For the text-containing cell, return its midpoint in (X, Y) coordinate format. 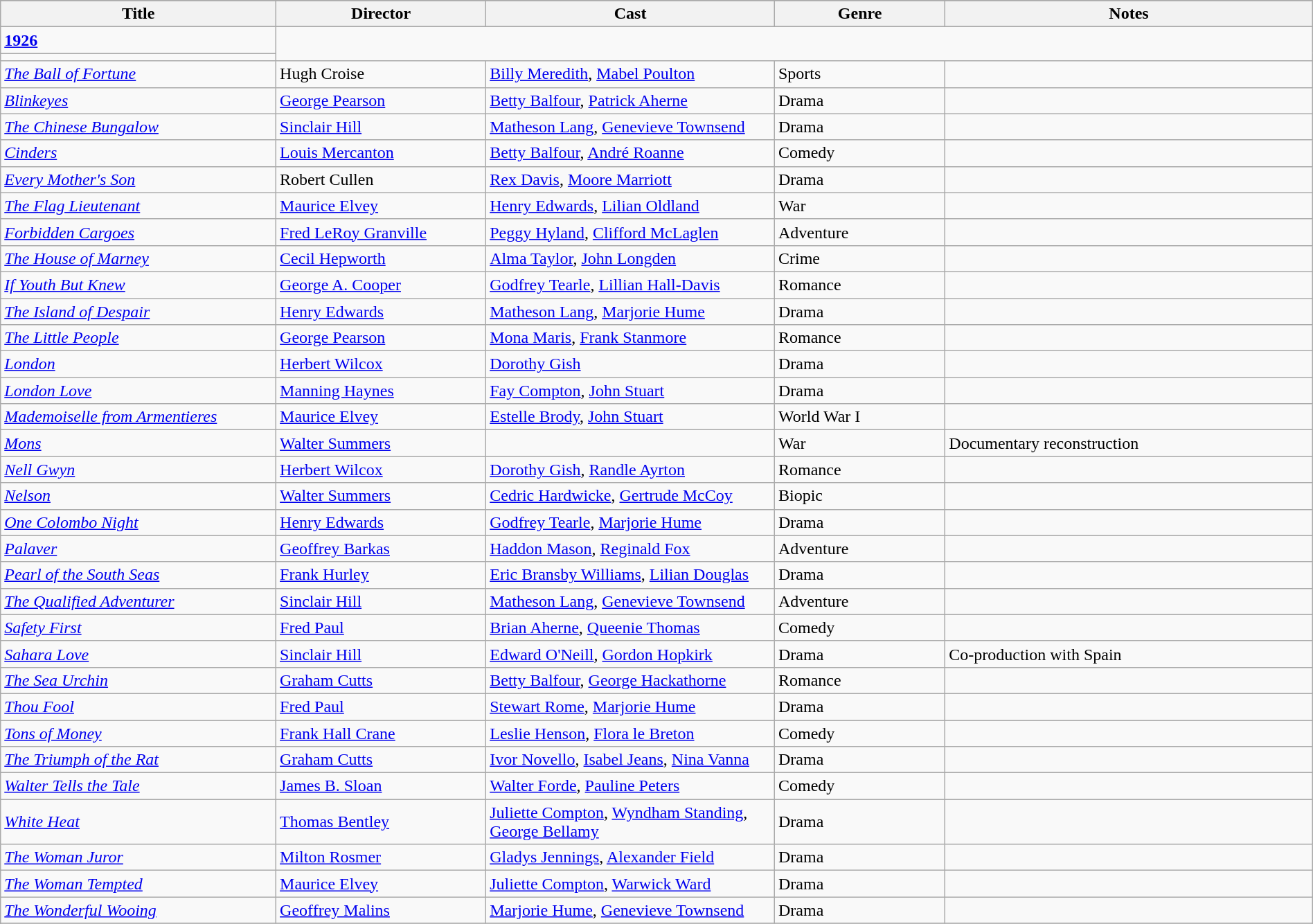
Crime (859, 258)
Documentary reconstruction (1129, 443)
Manning Haynes (381, 391)
Tons of Money (139, 734)
Sahara Love (139, 654)
Notes (1129, 14)
Brian Aherne, Queenie Thomas (630, 628)
Co-production with Spain (1129, 654)
Haddon Mason, Reginald Fox (630, 549)
Cecil Hepworth (381, 258)
Mona Maris, Frank Stanmore (630, 338)
Estelle Brody, John Stuart (630, 417)
Frank Hurley (381, 575)
Betty Balfour, André Roanne (630, 153)
Genre (859, 14)
Louis Mercanton (381, 153)
Billy Meredith, Mabel Poulton (630, 74)
One Colombo Night (139, 522)
Director (381, 14)
Fay Compton, John Stuart (630, 391)
Thou Fool (139, 707)
Matheson Lang, Marjorie Hume (630, 311)
The Island of Despair (139, 311)
Betty Balfour, Patrick Aherne (630, 100)
Dorothy Gish, Randle Ayrton (630, 470)
Milton Rosmer (381, 858)
Juliette Compton, Warwick Ward (630, 884)
Rex Davis, Moore Marriott (630, 179)
Mons (139, 443)
Frank Hall Crane (381, 734)
The Little People (139, 338)
The Chinese Bungalow (139, 127)
Blinkeyes (139, 100)
Betty Balfour, George Hackathorne (630, 680)
The House of Marney (139, 258)
James B. Sloan (381, 786)
Henry Edwards, Lilian Oldland (630, 206)
Peggy Hyland, Clifford McLaglen (630, 232)
Godfrey Tearle, Lillian Hall-Davis (630, 285)
Geoffrey Malins (381, 910)
The Wonderful Wooing (139, 910)
Eric Bransby Williams, Lilian Douglas (630, 575)
Marjorie Hume, Genevieve Townsend (630, 910)
Fred LeRoy Granville (381, 232)
Walter Forde, Pauline Peters (630, 786)
Every Mother's Son (139, 179)
Cast (630, 14)
Dorothy Gish (630, 364)
London (139, 364)
Juliette Compton, Wyndham Standing, George Bellamy (630, 821)
If Youth But Knew (139, 285)
Mademoiselle from Armentieres (139, 417)
1926 (139, 40)
World War I (859, 417)
Forbidden Cargoes (139, 232)
Walter Tells the Tale (139, 786)
The Ball of Fortune (139, 74)
Hugh Croise (381, 74)
Cinders (139, 153)
Sports (859, 74)
Palaver (139, 549)
Gladys Jennings, Alexander Field (630, 858)
Leslie Henson, Flora le Breton (630, 734)
Alma Taylor, John Longden (630, 258)
London Love (139, 391)
Edward O'Neill, Gordon Hopkirk (630, 654)
Nelson (139, 496)
Pearl of the South Seas (139, 575)
Stewart Rome, Marjorie Hume (630, 707)
Cedric Hardwicke, Gertrude McCoy (630, 496)
Thomas Bentley (381, 821)
George A. Cooper (381, 285)
White Heat (139, 821)
Geoffrey Barkas (381, 549)
The Woman Juror (139, 858)
The Sea Urchin (139, 680)
Safety First (139, 628)
Nell Gwyn (139, 470)
Godfrey Tearle, Marjorie Hume (630, 522)
The Qualified Adventurer (139, 601)
Title (139, 14)
Biopic (859, 496)
The Flag Lieutenant (139, 206)
The Triumph of the Rat (139, 760)
Robert Cullen (381, 179)
Ivor Novello, Isabel Jeans, Nina Vanna (630, 760)
The Woman Tempted (139, 884)
